Detect which cell encompasses the target text, then output its [X, Y] center coordinate. 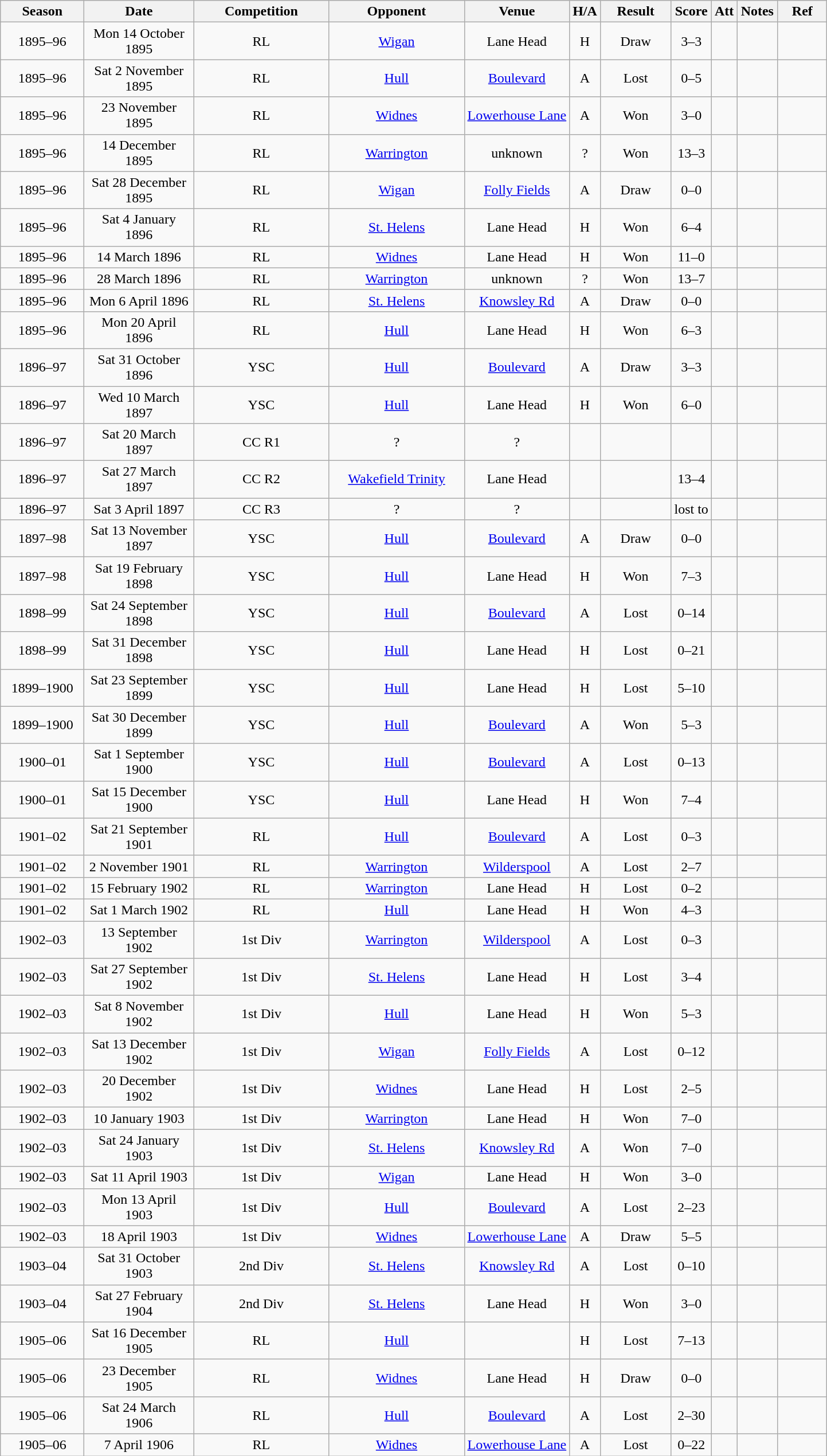
2–5 [691, 1089]
0–22 [691, 1445]
Sat 31 October 1896 [139, 367]
Sat 1 September 1900 [139, 762]
13–3 [691, 152]
28 March 1896 [139, 279]
Opponent [397, 11]
Result [636, 11]
0–10 [691, 1266]
7–4 [691, 799]
18 April 1903 [139, 1236]
Sat 28 December 1895 [139, 190]
Wed 10 March 1897 [139, 405]
Sat 15 December 1900 [139, 799]
CC R1 [261, 443]
2–30 [691, 1415]
CC R2 [261, 479]
0–12 [691, 1051]
6–3 [691, 330]
Sat 13 November 1897 [139, 539]
Sat 27 February 1904 [139, 1304]
Season [42, 11]
2 November 1901 [139, 866]
20 December 1902 [139, 1089]
0–13 [691, 762]
13–7 [691, 279]
Sat 20 March 1897 [139, 443]
Sat 1 March 1902 [139, 910]
4–3 [691, 910]
H/A [585, 11]
Sat 31 October 1903 [139, 1266]
Sat 3 April 1897 [139, 509]
Att [724, 11]
2–7 [691, 866]
Sat 24 January 1903 [139, 1148]
Sat 24 March 1906 [139, 1415]
Sat 11 April 1903 [139, 1177]
2–23 [691, 1207]
Mon 13 April 1903 [139, 1207]
6–0 [691, 405]
Sat 24 September 1898 [139, 613]
Score [691, 11]
13–4 [691, 479]
Date [139, 11]
23 December 1905 [139, 1378]
Sat 23 September 1899 [139, 688]
0–21 [691, 650]
Sat 19 February 1898 [139, 576]
7–3 [691, 576]
Venue [517, 11]
Mon 14 October 1895 [139, 41]
15 February 1902 [139, 888]
3–4 [691, 977]
Sat 13 December 1902 [139, 1051]
7–13 [691, 1340]
14 December 1895 [139, 152]
13 September 1902 [139, 939]
7 April 1906 [139, 1445]
Wakefield Trinity [397, 479]
10 January 1903 [139, 1118]
Sat 27 March 1897 [139, 479]
Sat 8 November 1902 [139, 1015]
5–5 [691, 1236]
Mon 6 April 1896 [139, 300]
0–14 [691, 613]
lost to [691, 509]
Competition [261, 11]
CC R3 [261, 509]
23 November 1895 [139, 116]
5–10 [691, 688]
Notes [758, 11]
Ref [802, 11]
11–0 [691, 257]
Sat 27 September 1902 [139, 977]
Sat 16 December 1905 [139, 1340]
Sat 21 September 1901 [139, 837]
Sat 2 November 1895 [139, 78]
Sat 30 December 1899 [139, 725]
14 March 1896 [139, 257]
Mon 20 April 1896 [139, 330]
0–2 [691, 888]
0–5 [691, 78]
Sat 31 December 1898 [139, 650]
Sat 4 January 1896 [139, 227]
6–4 [691, 227]
